Scan for the cell matching the given text and deliver its (x, y) coordinate at center. 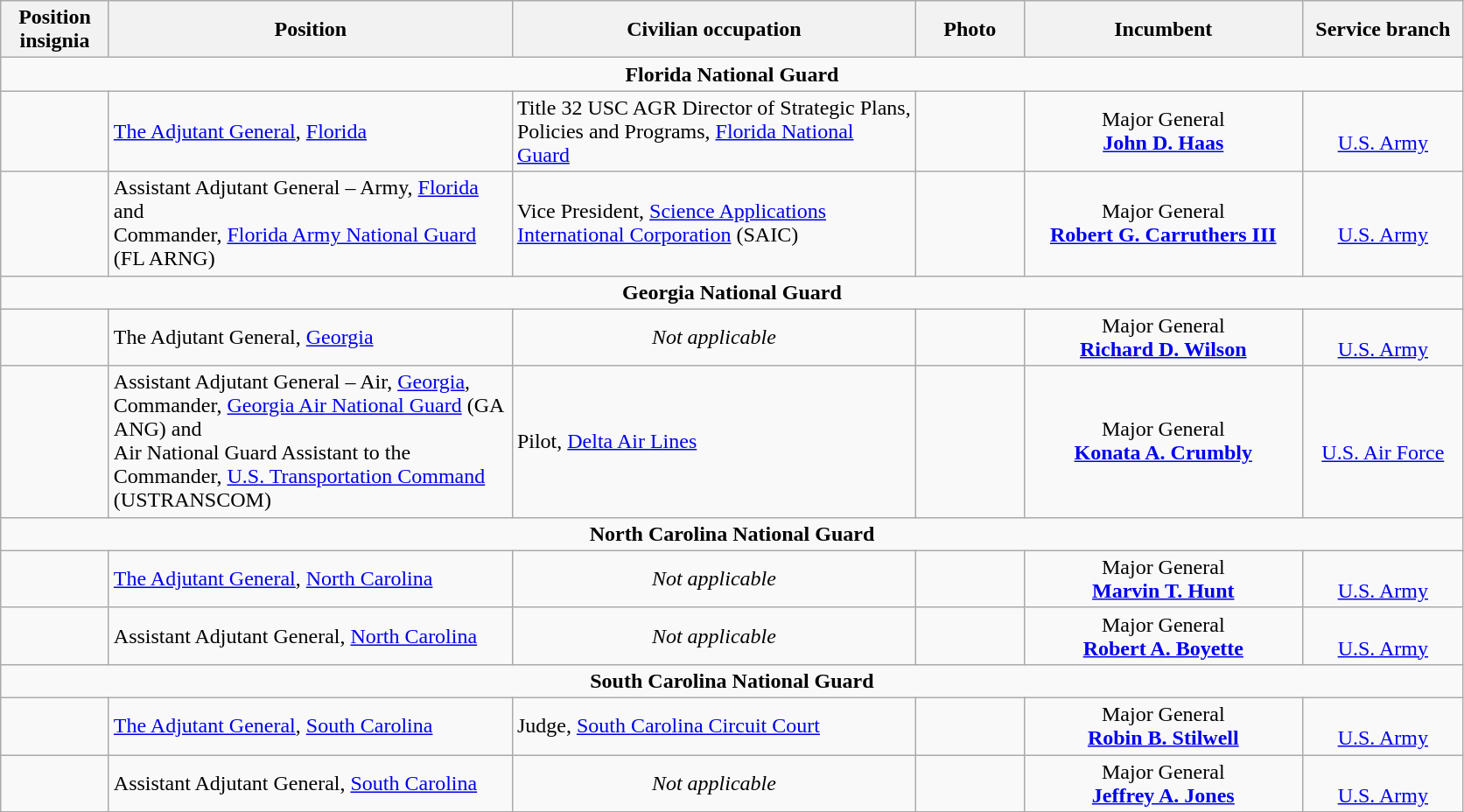
Florida National Guard (732, 74)
The Adjutant General, Georgia (310, 338)
Major GeneralRobert A. Boyette (1164, 635)
Incumbent (1164, 30)
Pilot, Delta Air Lines (714, 441)
Major GeneralRichard D. Wilson (1164, 338)
Major GeneralJohn D. Haas (1164, 131)
Position (310, 30)
Major GeneralJeffrey A. Jones (1164, 782)
Vice President, Science Applications International Corporation (SAIC) (714, 224)
Assistant Adjutant General – Army, Florida andCommander, Florida Army National Guard (FL ARNG) (310, 224)
The Adjutant General, South Carolina (310, 726)
Major GeneralKonata A. Crumbly (1164, 441)
Assistant Adjutant General, South Carolina (310, 782)
South Carolina National Guard (732, 681)
The Adjutant General, Florida (310, 131)
Position insignia (55, 30)
Georgia National Guard (732, 292)
Assistant Adjutant General, North Carolina (310, 635)
Major GeneralRobin B. Stilwell (1164, 726)
Photo (970, 30)
North Carolina National Guard (732, 534)
Service branch (1383, 30)
Civilian occupation (714, 30)
Major GeneralRobert G. Carruthers III (1164, 224)
Title 32 USC AGR Director of Strategic Plans, Policies and Programs, Florida National Guard (714, 131)
The Adjutant General, North Carolina (310, 579)
U.S. Air Force (1383, 441)
Major GeneralMarvin T. Hunt (1164, 579)
Judge, South Carolina Circuit Court (714, 726)
